Detect which cell encompasses the target text, then output its (x, y) center coordinate. 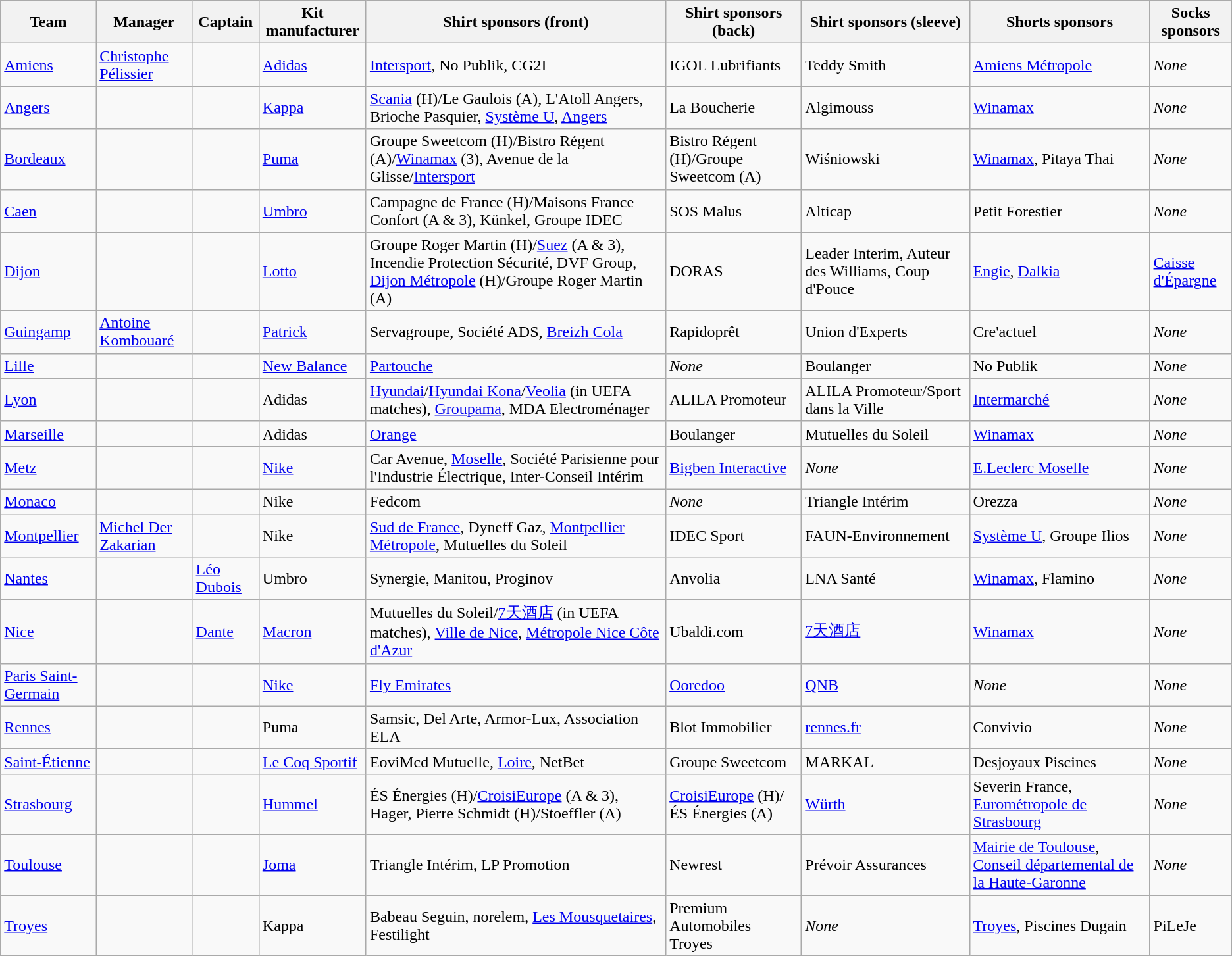
New Balance (312, 366)
ALILA Promoteur/Sport dans la Ville (886, 400)
Ooredoo (734, 684)
Shirt sponsors (front) (516, 22)
Joma (312, 865)
FAUN-Environnement (886, 536)
Newrest (734, 865)
Groupe Sweetcom (734, 761)
PiLeJe (1191, 925)
Algimouss (886, 108)
Troyes, Piscines Dugain (1060, 925)
Caen (49, 211)
Michel Der Zakarian (144, 536)
Car Avenue, Moselle, Société Parisienne pour l'Industrie Électrique, Inter-Conseil Intérim (516, 467)
Prévoir Assurances (886, 865)
Captain (225, 22)
Würth (886, 804)
Shirt sponsors (back) (734, 22)
Hummel (312, 804)
Orezza (1060, 501)
Convivio (1060, 728)
Strasbourg (49, 804)
Patrick (312, 332)
Troyes (49, 925)
rennes.fr (886, 728)
Kit manufacturer (312, 22)
Monaco (49, 501)
IGOL Lubrifiants (734, 64)
Bigben Interactive (734, 467)
Marseille (49, 434)
Amiens (49, 64)
Bordeaux (49, 159)
La Boucherie (734, 108)
Engie, Dalkia (1060, 271)
Socks sponsors (1191, 22)
Montpellier (49, 536)
Intersport, No Publik, CG2I (516, 64)
Christophe Pélissier (144, 64)
MARKAL (886, 761)
No Publik (1060, 366)
Scania (H)/Le Gaulois (A), L'Atoll Angers, Brioche Pasquier, Système U, Angers (516, 108)
Paris Saint-Germain (49, 684)
SOS Malus (734, 211)
Mairie de Toulouse, Conseil départemental de la Haute-Garonne (1060, 865)
Babeau Seguin, norelem, Les Mousquetaires, Festilight (516, 925)
Sud de France, Dyneff Gaz, Montpellier Métropole, Mutuelles du Soleil (516, 536)
Toulouse (49, 865)
ALILA Promoteur (734, 400)
Winamax, Pitaya Thai (1060, 159)
Hyundai/Hyundai Kona/Veolia (in UEFA matches), Groupama, MDA Electroménager (516, 400)
Samsic, Del Arte, Armor-Lux, Association ELA (516, 728)
Team (49, 22)
7天酒店 (886, 632)
Premium Automobiles Troyes (734, 925)
Mutuelles du Soleil/7天酒店 (in UEFA matches), Ville de Nice, Métropole Nice Côte d'Azur (516, 632)
IDEC Sport (734, 536)
Wiśniowski (886, 159)
Bistro Régent (H)/Groupe Sweetcom (A) (734, 159)
Groupe Sweetcom (H)/Bistro Régent (A)/Winamax (3), Avenue de la Glisse/Intersport (516, 159)
QNB (886, 684)
Leader Interim, Auteur des Williams, Coup d'Pouce (886, 271)
Dante (225, 632)
CroisiEurope (H)/ÉS Énergies (A) (734, 804)
Orange (516, 434)
Anvolia (734, 579)
EoviMcd Mutuelle, Loire, NetBet (516, 761)
Groupe Roger Martin (H)/Suez (A & 3), Incendie Protection Sécurité, DVF Group, Dijon Métropole (H)/Groupe Roger Martin (A) (516, 271)
Ubaldi.com (734, 632)
Léo Dubois (225, 579)
Macron (312, 632)
Severin France, Eurométropole de Strasbourg (1060, 804)
Campagne de France (H)/Maisons France Confort (A & 3), Künkel, Groupe IDEC (516, 211)
Fedcom (516, 501)
Guingamp (49, 332)
Triangle Intérim (886, 501)
Alticap (886, 211)
Cre'actuel (1060, 332)
Blot Immobilier (734, 728)
Rapidoprêt (734, 332)
Amiens Métropole (1060, 64)
Dijon (49, 271)
Shirt sponsors (sleeve) (886, 22)
Angers (49, 108)
Fly Emirates (516, 684)
Lille (49, 366)
Metz (49, 467)
Rennes (49, 728)
Nice (49, 632)
E.Leclerc Moselle (1060, 467)
Antoine Kombouaré (144, 332)
ÉS Énergies (H)/CroisiEurope (A & 3), Hager, Pierre Schmidt (H)/Stoeffler (A) (516, 804)
DORAS (734, 271)
Teddy Smith (886, 64)
Mutuelles du Soleil (886, 434)
Lyon (49, 400)
Le Coq Sportif (312, 761)
Intermarché (1060, 400)
Manager (144, 22)
Saint-Étienne (49, 761)
Partouche (516, 366)
Nantes (49, 579)
Système U, Groupe Ilios (1060, 536)
Desjoyaux Piscines (1060, 761)
Winamax, Flamino (1060, 579)
Triangle Intérim, LP Promotion (516, 865)
Synergie, Manitou, Proginov (516, 579)
Shorts sponsors (1060, 22)
Lotto (312, 271)
Petit Forestier (1060, 211)
Servagroupe, Société ADS, Breizh Cola (516, 332)
LNA Santé (886, 579)
Caisse d'Épargne (1191, 271)
Union d'Experts (886, 332)
